Search for the cell housing the specified text and yield its [x, y] center coordinate. 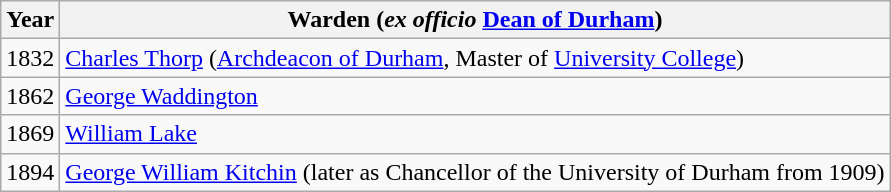
George Waddington [475, 96]
1869 [30, 134]
1894 [30, 172]
1862 [30, 96]
Charles Thorp (Archdeacon of Durham, Master of University College) [475, 58]
William Lake [475, 134]
1832 [30, 58]
Year [30, 20]
George William Kitchin (later as Chancellor of the University of Durham from 1909) [475, 172]
Warden (ex officio Dean of Durham) [475, 20]
